Identify which cell holds the provided text, then report its [x, y] central coordinate. 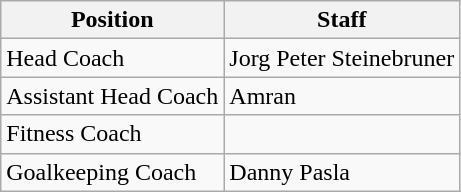
Assistant Head Coach [112, 96]
Fitness Coach [112, 134]
Goalkeeping Coach [112, 172]
Amran [342, 96]
Position [112, 20]
Staff [342, 20]
Head Coach [112, 58]
Jorg Peter Steinebruner [342, 58]
Danny Pasla [342, 172]
